Capture the cell that displays the provided text and extract its (x, y) central coordinate. 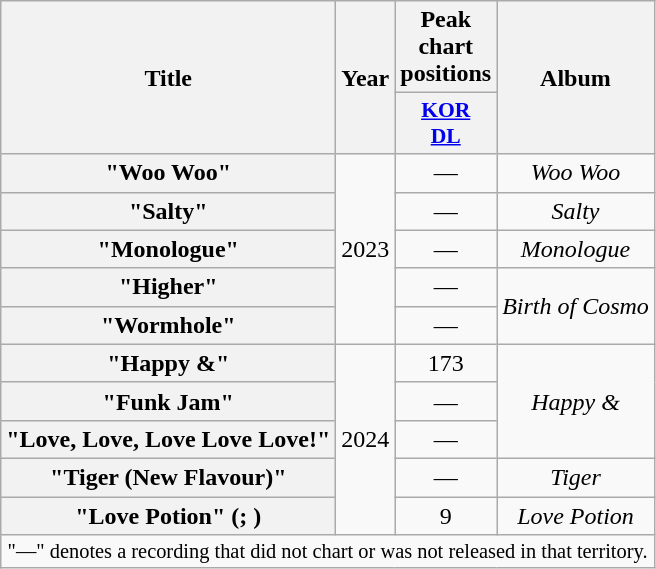
Peak chart positions (446, 47)
2023 (366, 249)
"Love Potion" (; ) (168, 515)
"Monologue" (168, 249)
2024 (366, 439)
"Higher" (168, 287)
Year (366, 78)
9 (446, 515)
"Love, Love, Love Love Love!" (168, 439)
Title (168, 78)
"Woo Woo" (168, 173)
KORDL (446, 124)
Happy & (576, 401)
Monologue (576, 249)
Tiger (576, 477)
"Tiger (New Flavour)" (168, 477)
"—" denotes a recording that did not chart or was not released in that territory. (328, 552)
Woo Woo (576, 173)
"Funk Jam" (168, 401)
"Happy &" (168, 363)
Album (576, 78)
173 (446, 363)
"Wormhole" (168, 325)
"Salty" (168, 211)
Birth of Cosmo (576, 306)
Love Potion (576, 515)
Salty (576, 211)
